Return the (x, y) coordinate for the center point of the cell that contains the specified text.  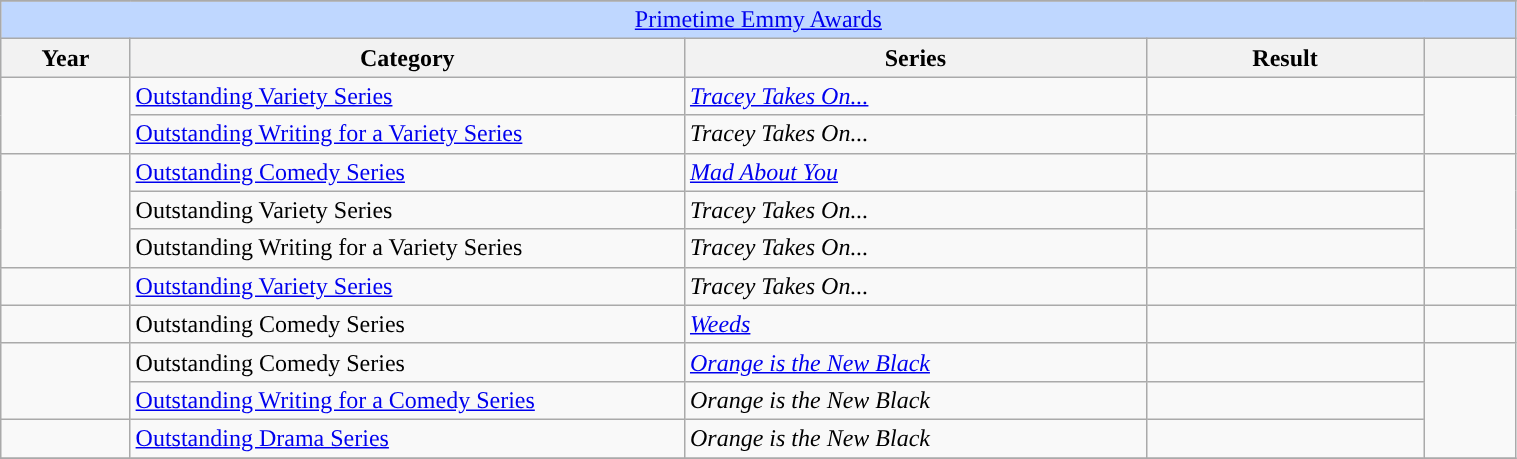
Mad About You (915, 172)
Year (66, 58)
Series (915, 58)
Result (1284, 58)
Category (407, 58)
Weeds (915, 324)
Outstanding Drama Series (407, 438)
Outstanding Writing for a Comedy Series (407, 400)
Primetime Emmy Awards (758, 20)
